Capture the cell that displays the provided text and extract its [x, y] central coordinate. 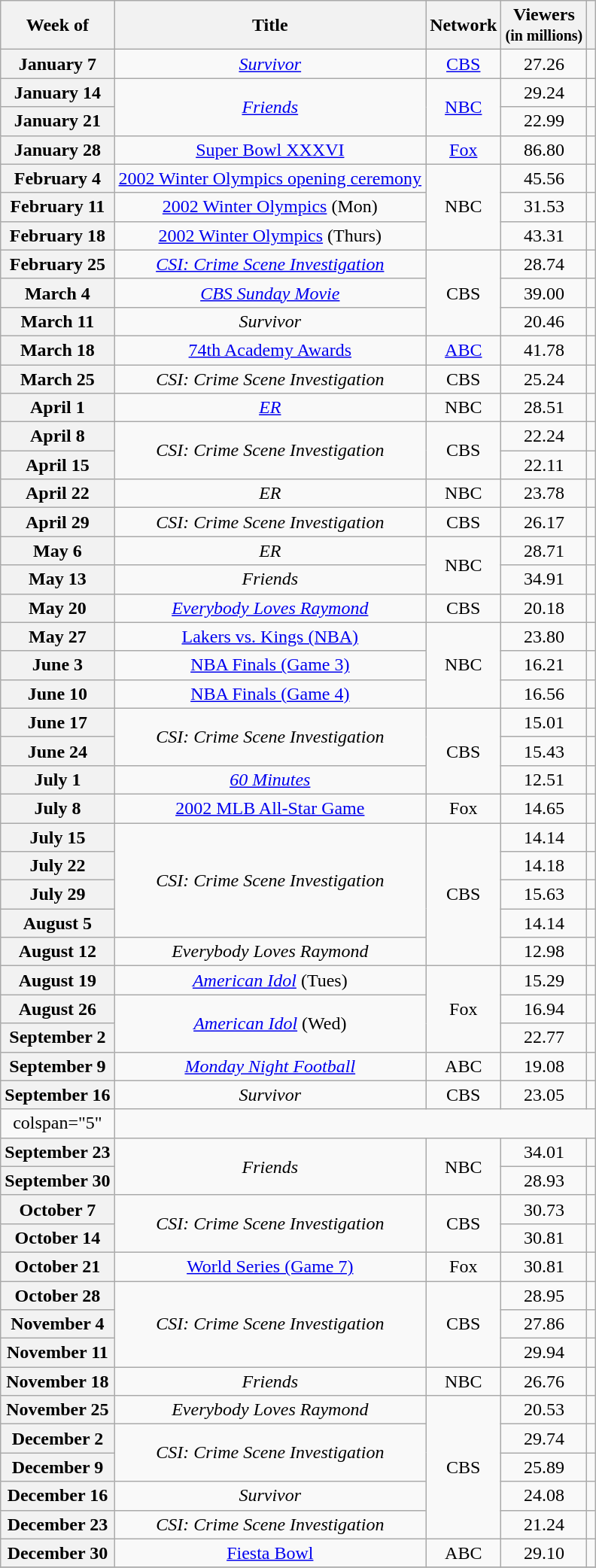
August 26 [57, 1009]
15.29 [544, 980]
21.24 [544, 1524]
January 28 [57, 150]
Week of [57, 26]
colspan="5" [57, 1123]
January 21 [57, 121]
January 7 [57, 64]
28.71 [544, 551]
29.10 [544, 1553]
June 17 [57, 722]
16.94 [544, 1009]
Monday Night Football [270, 1066]
26.17 [544, 522]
22.24 [544, 436]
41.78 [544, 350]
Network [464, 26]
October 7 [57, 1209]
29.94 [544, 1353]
Super Bowl XXXVI [270, 150]
23.05 [544, 1095]
23.78 [544, 494]
34.91 [544, 579]
May 27 [57, 637]
Lakers vs. Kings (NBA) [270, 637]
American Idol (Wed) [270, 1023]
22.11 [544, 465]
December 23 [57, 1524]
December 30 [57, 1553]
60 Minutes [270, 779]
November 18 [57, 1381]
16.21 [544, 665]
August 12 [57, 952]
14.18 [544, 866]
November 4 [57, 1324]
20.46 [544, 321]
March 18 [57, 350]
December 2 [57, 1439]
12.98 [544, 952]
August 5 [57, 923]
March 25 [57, 378]
29.74 [544, 1439]
28.51 [544, 408]
March 4 [57, 293]
34.01 [544, 1152]
16.56 [544, 694]
25.24 [544, 378]
20.53 [544, 1410]
May 20 [57, 608]
14.65 [544, 808]
June 24 [57, 751]
45.56 [544, 178]
74th Academy Awards [270, 350]
July 8 [57, 808]
February 25 [57, 264]
NBA Finals (Game 3) [270, 665]
15.43 [544, 751]
September 2 [57, 1038]
30.73 [544, 1209]
February 4 [57, 178]
December 16 [57, 1496]
September 30 [57, 1181]
15.01 [544, 722]
2002 MLB All-Star Game [270, 808]
27.86 [544, 1324]
28.95 [544, 1295]
September 16 [57, 1095]
43.31 [544, 236]
Fiesta Bowl [270, 1553]
June 10 [57, 694]
July 15 [57, 837]
28.93 [544, 1181]
October 21 [57, 1266]
American Idol (Tues) [270, 980]
28.74 [544, 264]
February 11 [57, 207]
June 3 [57, 665]
22.99 [544, 121]
July 29 [57, 895]
November 25 [57, 1410]
May 13 [57, 579]
15.63 [544, 895]
24.08 [544, 1496]
August 19 [57, 980]
September 9 [57, 1066]
19.08 [544, 1066]
26.76 [544, 1381]
CBS Sunday Movie [270, 293]
July 1 [57, 779]
Title [270, 26]
12.51 [544, 779]
25.89 [544, 1467]
December 9 [57, 1467]
April 8 [57, 436]
April 1 [57, 408]
September 23 [57, 1152]
27.26 [544, 64]
20.18 [544, 608]
October 28 [57, 1295]
31.53 [544, 207]
23.80 [544, 637]
May 6 [57, 551]
29.24 [544, 93]
April 15 [57, 465]
April 22 [57, 494]
April 29 [57, 522]
22.77 [544, 1038]
39.00 [544, 293]
March 11 [57, 321]
February 18 [57, 236]
World Series (Game 7) [270, 1266]
NBA Finals (Game 4) [270, 694]
November 11 [57, 1353]
2002 Winter Olympics opening ceremony [270, 178]
July 22 [57, 866]
2002 Winter Olympics (Mon) [270, 207]
2002 Winter Olympics (Thurs) [270, 236]
October 14 [57, 1238]
January 14 [57, 93]
Viewers(in millions) [544, 26]
86.80 [544, 150]
